Output the [x, y] coordinate of the center of the cell containing the given text.  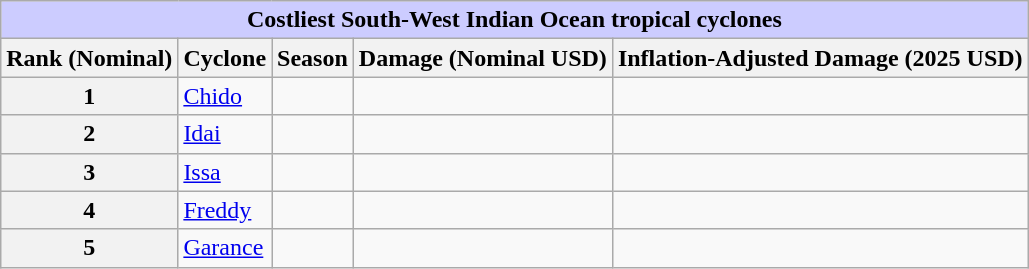
Cyclone [225, 58]
Inflation-Adjusted Damage (2025 USD) [820, 58]
Rank (Nominal) [90, 58]
Garance [225, 248]
Season [313, 58]
1 [90, 96]
Costliest South-West Indian Ocean tropical cyclones [514, 20]
4 [90, 210]
Idai [225, 134]
2 [90, 134]
5 [90, 248]
Chido [225, 96]
3 [90, 172]
Issa [225, 172]
Freddy [225, 210]
Damage (Nominal USD) [482, 58]
